Return the (X, Y) coordinate for the center point of the cell that contains the specified text.  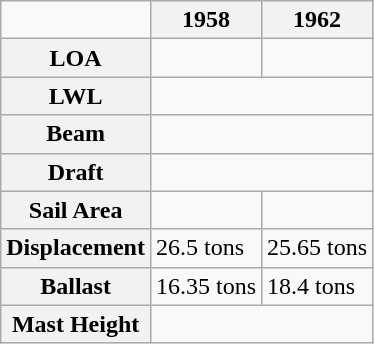
Displacement (76, 248)
26.5 tons (206, 248)
Mast Height (76, 324)
1962 (318, 20)
LWL (76, 96)
1958 (206, 20)
16.35 tons (206, 286)
Beam (76, 134)
Draft (76, 172)
Ballast (76, 286)
LOA (76, 58)
25.65 tons (318, 248)
Sail Area (76, 210)
18.4 tons (318, 286)
